Determine the [x, y] coordinate at the center of the cell enclosing the given text.  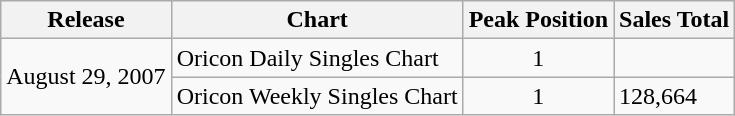
Peak Position [538, 20]
Sales Total [674, 20]
Release [86, 20]
Oricon Weekly Singles Chart [317, 96]
128,664 [674, 96]
Oricon Daily Singles Chart [317, 58]
Chart [317, 20]
August 29, 2007 [86, 77]
